Identify which cell holds the provided text, then report its [x, y] central coordinate. 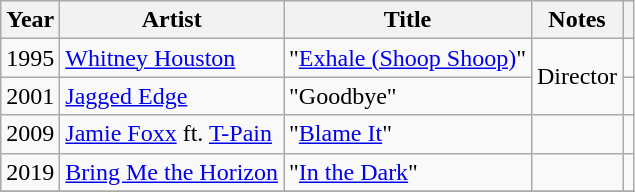
Notes [576, 20]
1995 [30, 58]
Bring Me the Horizon [172, 172]
2001 [30, 96]
Artist [172, 20]
"Goodbye" [408, 96]
Jamie Foxx ft. T-Pain [172, 134]
2019 [30, 172]
"In the Dark" [408, 172]
2009 [30, 134]
"Blame It" [408, 134]
Director [576, 77]
Whitney Houston [172, 58]
Year [30, 20]
Title [408, 20]
Jagged Edge [172, 96]
"Exhale (Shoop Shoop)" [408, 58]
